Provide the [x, y] coordinate of the cell's center where the given text is located.  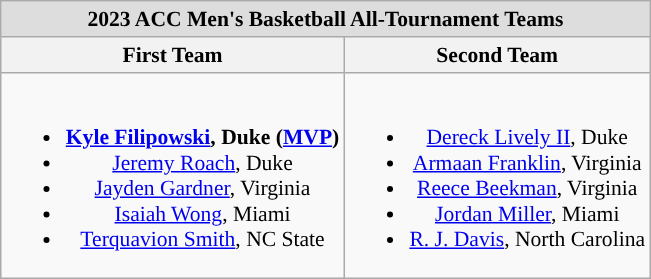
Kyle Filipowski, Duke (MVP)Jeremy Roach, DukeJayden Gardner, VirginiaIsaiah Wong, MiamiTerquavion Smith, NC State [173, 175]
Second Team [497, 55]
First Team [173, 55]
Dereck Lively II, DukeArmaan Franklin, VirginiaReece Beekman, VirginiaJordan Miller, MiamiR. J. Davis, North Carolina [497, 175]
2023 ACC Men's Basketball All-Tournament Teams [326, 19]
